Determine the [X, Y] coordinate at the center of the cell enclosing the given text.  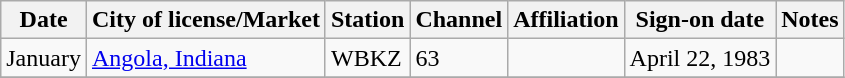
Affiliation [566, 20]
Notes [810, 20]
WBKZ [367, 58]
January [44, 58]
Channel [459, 20]
City of license/Market [206, 20]
63 [459, 58]
Sign-on date [700, 20]
Date [44, 20]
April 22, 1983 [700, 58]
Angola, Indiana [206, 58]
Station [367, 20]
